Return [X, Y] of the center of cell containing provided text 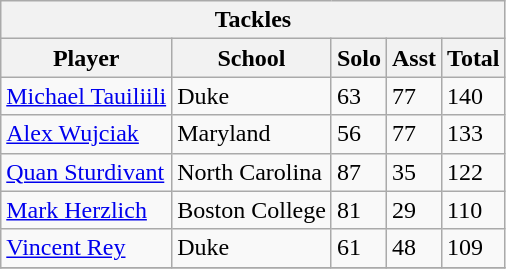
110 [474, 210]
122 [474, 172]
School [252, 58]
133 [474, 134]
87 [358, 172]
North Carolina [252, 172]
63 [358, 96]
Boston College [252, 210]
109 [474, 248]
Asst [414, 58]
140 [474, 96]
48 [414, 248]
Maryland [252, 134]
Alex Wujciak [86, 134]
Mark Herzlich [86, 210]
Michael Tauiliili [86, 96]
29 [414, 210]
35 [414, 172]
Player [86, 58]
Tackles [253, 20]
61 [358, 248]
Total [474, 58]
56 [358, 134]
Solo [358, 58]
81 [358, 210]
Quan Sturdivant [86, 172]
Vincent Rey [86, 248]
